From the cell containing the given text, extract its center point as [X, Y] coordinate. 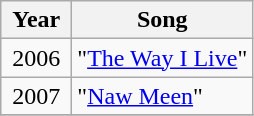
"The Way I Live" [162, 58]
"Naw Meen" [162, 96]
Song [162, 20]
Year [36, 20]
2007 [36, 96]
2006 [36, 58]
